Pinpoint the cell where the given text exists, returning its [x, y] midpoint coordinate. 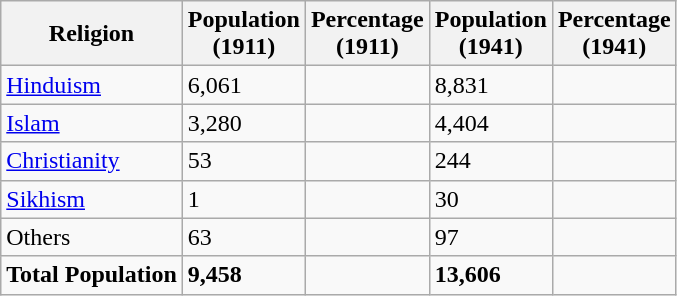
53 [244, 161]
63 [244, 237]
Sikhism [92, 199]
Religion [92, 34]
97 [490, 237]
9,458 [244, 275]
Hinduism [92, 85]
Population(1941) [490, 34]
4,404 [490, 123]
13,606 [490, 275]
Total Population [92, 275]
Percentage(1941) [614, 34]
Percentage(1911) [367, 34]
1 [244, 199]
Islam [92, 123]
3,280 [244, 123]
8,831 [490, 85]
Others [92, 237]
244 [490, 161]
6,061 [244, 85]
Christianity [92, 161]
Population(1911) [244, 34]
30 [490, 199]
